Determine the [x, y] coordinate at the center of the cell enclosing the given text.  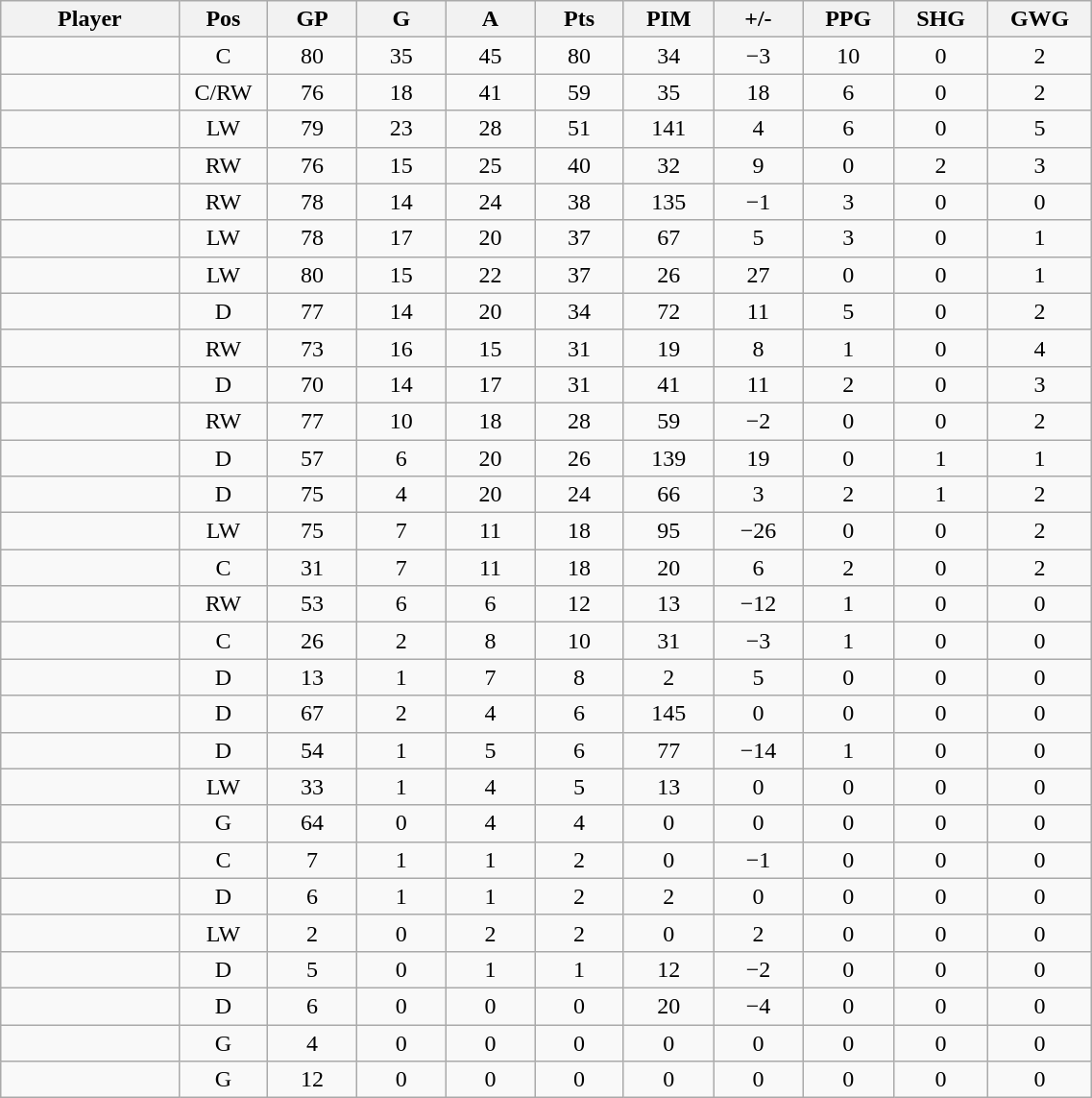
9 [759, 165]
66 [668, 495]
Pts [580, 19]
54 [313, 750]
−12 [759, 604]
+/- [759, 19]
A [490, 19]
−26 [759, 531]
22 [490, 275]
95 [668, 531]
53 [313, 604]
16 [401, 348]
40 [580, 165]
64 [313, 823]
−14 [759, 750]
79 [313, 129]
GP [313, 19]
51 [580, 129]
32 [668, 165]
38 [580, 202]
GWG [1039, 19]
−4 [759, 1006]
Pos [223, 19]
73 [313, 348]
PPG [849, 19]
72 [668, 311]
PIM [668, 19]
Player [90, 19]
45 [490, 56]
33 [313, 787]
135 [668, 202]
57 [313, 458]
139 [668, 458]
145 [668, 714]
C/RW [223, 92]
141 [668, 129]
70 [313, 384]
25 [490, 165]
27 [759, 275]
23 [401, 129]
SHG [941, 19]
